Extract the [x, y] coordinate from the center of the cell holding the provided text.  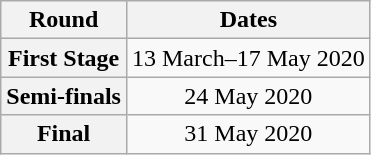
Dates [248, 20]
Round [64, 20]
24 May 2020 [248, 96]
Semi-finals [64, 96]
31 May 2020 [248, 134]
13 March–17 May 2020 [248, 58]
First Stage [64, 58]
Final [64, 134]
